Pinpoint the cell where the given text exists, returning its (X, Y) midpoint coordinate. 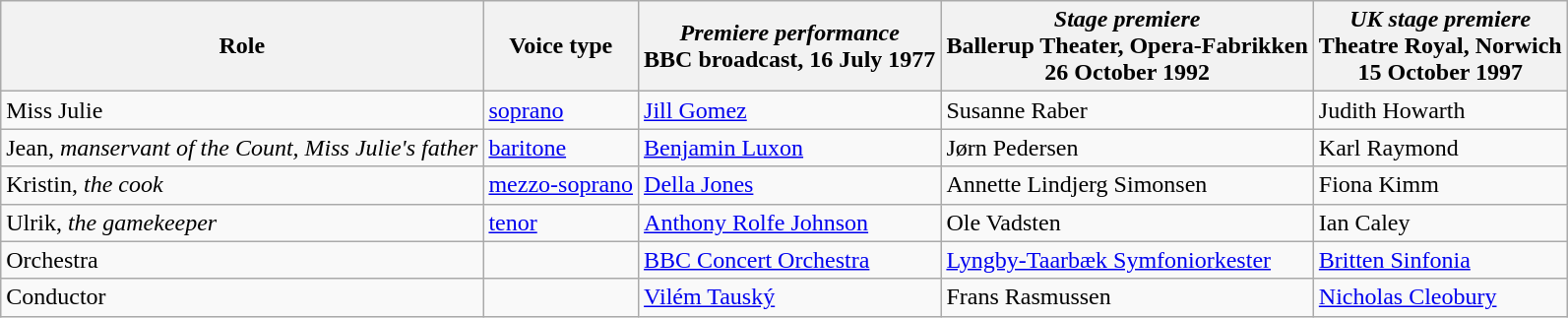
Kristin, the cook (242, 185)
Vilém Tauský (789, 297)
Frans Rasmussen (1127, 297)
Nicholas Cleobury (1440, 297)
soprano (561, 110)
Stage premiereBallerup Theater, Opera-Fabrikken 26 October 1992 (1127, 46)
tenor (561, 223)
Della Jones (789, 185)
mezzo-soprano (561, 185)
Jill Gomez (789, 110)
Anthony Rolfe Johnson (789, 223)
Jørn Pedersen (1127, 148)
Premiere performanceBBC broadcast, 16 July 1977 (789, 46)
Benjamin Luxon (789, 148)
Ole Vadsten (1127, 223)
Orchestra (242, 260)
Conductor (242, 297)
Miss Julie (242, 110)
Fiona Kimm (1440, 185)
Karl Raymond (1440, 148)
Annette Lindjerg Simonsen (1127, 185)
Role (242, 46)
Britten Sinfonia (1440, 260)
UK stage premiereTheatre Royal, Norwich 15 October 1997 (1440, 46)
Ian Caley (1440, 223)
Jean, manservant of the Count, Miss Julie's father (242, 148)
Judith Howarth (1440, 110)
Susanne Raber (1127, 110)
Ulrik, the gamekeeper (242, 223)
baritone (561, 148)
BBC Concert Orchestra (789, 260)
Voice type (561, 46)
Lyngby-Taarbæk Symfoniorkester (1127, 260)
